Pinpoint the cell where the given text exists, returning its [x, y] midpoint coordinate. 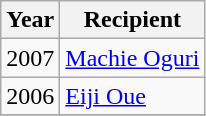
Recipient [132, 20]
Machie Oguri [132, 58]
Year [30, 20]
2006 [30, 96]
2007 [30, 58]
Eiji Oue [132, 96]
